Find where the given text appears and provide that cell's center as (x, y) coordinate. 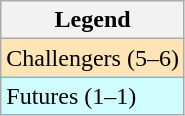
Futures (1–1) (93, 96)
Legend (93, 20)
Challengers (5–6) (93, 58)
